Find where the given text appears and provide that cell's center as [x, y] coordinate. 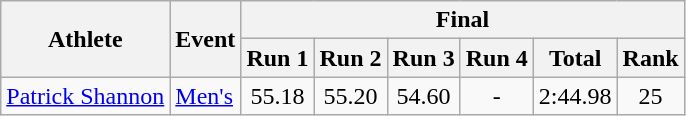
Patrick Shannon [86, 96]
Final [462, 20]
Run 1 [278, 58]
Event [206, 39]
- [496, 96]
Run 2 [350, 58]
Run 3 [424, 58]
Rank [650, 58]
Athlete [86, 39]
Run 4 [496, 58]
25 [650, 96]
55.20 [350, 96]
Men's [206, 96]
Total [575, 58]
54.60 [424, 96]
55.18 [278, 96]
2:44.98 [575, 96]
